Detect which cell encompasses the target text, then output its [X, Y] center coordinate. 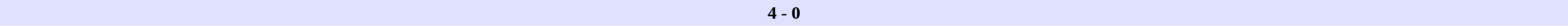
4 - 0 [784, 13]
